Return the [X, Y] coordinate for the center point of the cell that contains the specified text.  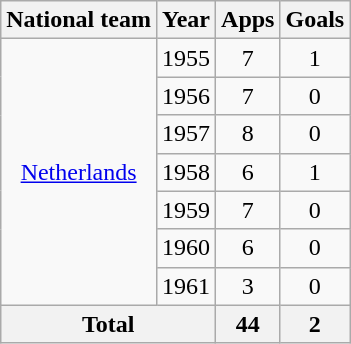
1960 [186, 248]
1959 [186, 210]
Goals [315, 20]
1961 [186, 286]
National team [79, 20]
1958 [186, 172]
1955 [186, 58]
1956 [186, 96]
44 [248, 324]
Total [108, 324]
Apps [248, 20]
Netherlands [79, 172]
2 [315, 324]
8 [248, 134]
1957 [186, 134]
3 [248, 286]
Year [186, 20]
